Locate the cell with the specified text and output its [x, y] center coordinate. 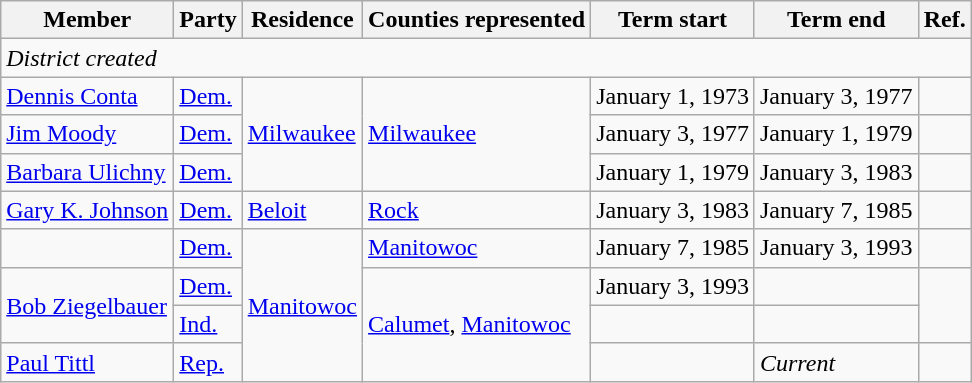
Bob Ziegelbauer [88, 305]
Ref. [944, 20]
Paul Tittl [88, 362]
Dennis Conta [88, 96]
Residence [302, 20]
Party [208, 20]
District created [486, 58]
Rock [477, 210]
Current [836, 362]
Barbara Ulichny [88, 172]
January 1, 1973 [673, 96]
Jim Moody [88, 134]
Member [88, 20]
Counties represented [477, 20]
Beloit [302, 210]
Rep. [208, 362]
Ind. [208, 324]
Calumet, Manitowoc [477, 324]
Gary K. Johnson [88, 210]
Term start [673, 20]
Term end [836, 20]
